For the text-containing cell, return its midpoint in (X, Y) coordinate format. 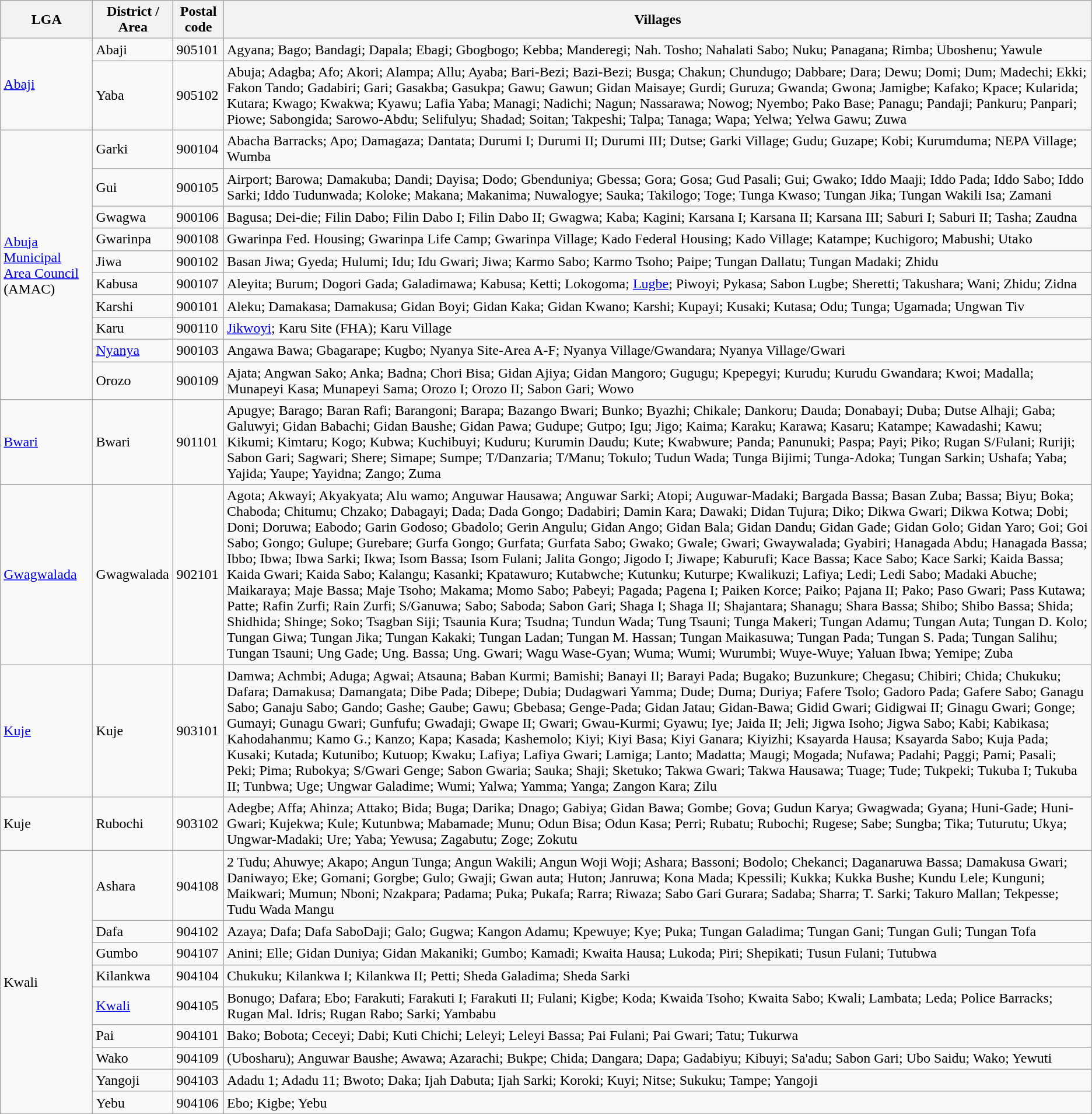
Rubochi (133, 824)
Yaba (133, 96)
904104 (198, 976)
Karu (133, 328)
Nyanya (133, 350)
Dafa (133, 931)
902101 (198, 575)
900110 (198, 328)
900104 (198, 149)
Gui (133, 187)
Pai (133, 1036)
904106 (198, 1102)
900106 (198, 217)
Ashara (133, 886)
District / Area (133, 20)
Bako; Bobota; Ceceyi; Dabi; Kuti Chichi; Leleyi; Leleyi Bassa; Pai Fulani; Pai Gwari; Tatu; Tukurwa (658, 1036)
904103 (198, 1080)
Jiwa (133, 261)
Jikwoyi; Karu Site (FHA); Karu Village (658, 328)
Chukuku; Kilankwa I; Kilankwa II; Petti; Sheda Galadima; Sheda Sarki (658, 976)
900108 (198, 239)
Kabusa (133, 284)
900109 (198, 380)
(Ubosharu); Anguwar Baushe; Awawa; Azarachi; Bukpe; Chida; Dangara; Dapa; Gadabiyu; Kibuyi; Sa'adu; Sabon Gari; Ubo Saidu; Wako; Yewuti (658, 1058)
903102 (198, 824)
904105 (198, 1006)
904102 (198, 931)
Orozo (133, 380)
Karshi (133, 306)
Gumbo (133, 954)
Yangoji (133, 1080)
Yebu (133, 1102)
Villages (658, 20)
901101 (198, 442)
Basan Jiwa; Gyeda; Hulumi; Idu; Idu Gwari; Jiwa; Karmo Sabo; Karmo Tsoho; Paipe; Tungan Dallatu; Tungan Madaki; Zhidu (658, 261)
903101 (198, 731)
Aleyita; Burum; Dogori Gada; Galadimawa; Kabusa; Ketti; Lokogoma; Lugbe; Piwoyi; Pykasa; Sabon Lugbe; Sheretti; Takushara; Wani; Zhidu; Zidna (658, 284)
900101 (198, 306)
Agyana; Bago; Bandagi; Dapala; Ebagi; Gbogbogo; Kebba; Manderegi; Nah. Tosho; Nahalati Sabo; Nuku; Panagana; Rimba; Uboshenu; Yawule (658, 50)
900107 (198, 284)
904109 (198, 1058)
Angawa Bawa; Gbagarape; Kugbo; Nyanya Site-Area A-F; Nyanya Village/Gwandara; Nyanya Village/Gwari (658, 350)
905102 (198, 96)
Gwarinpa (133, 239)
Gwagwa (133, 217)
Gwarinpa Fed. Housing; Gwarinpa Life Camp; Gwarinpa Village; Kado Federal Housing; Kado Village; Katampe; Kuchigoro; Mabushi; Utako (658, 239)
Wako (133, 1058)
900102 (198, 261)
Abacha Barracks; Apo; Damagaza; Dantata; Durumi I; Durumi II; Durumi III; Dutse; Garki Village; Gudu; Guzape; Kobi; Kurumduma; NEPA Village; Wumba (658, 149)
900103 (198, 350)
Aleku; Damakasa; Damakusa; Gidan Boyi; Gidan Kaka; Gidan Kwano; Karshi; Kupayi; Kusaki; Kutasa; Odu; Tunga; Ugamada; Ungwan Tiv (658, 306)
904107 (198, 954)
900105 (198, 187)
Anini; Elle; Gidan Duniya; Gidan Makaniki; Gumbo; Kamadi; Kwaita Hausa; Lukoda; Piri; Shepikati; Tusun Fulani; Tutubwa (658, 954)
Azaya; Dafa; Dafa SaboDaji; Galo; Gugwa; Kangon Adamu; Kpewuye; Kye; Puka; Tungan Galadima; Tungan Gani; Tungan Guli; Tungan Tofa (658, 931)
Garki (133, 149)
Abuja Municipal Area Council (AMAC) (47, 265)
905101 (198, 50)
Postal code (198, 20)
Adadu 1; Adadu 11; Bwoto; Daka; Ijah Dabuta; Ijah Sarki; Koroki; Kuyi; Nitse; Sukuku; Tampe; Yangoji (658, 1080)
904101 (198, 1036)
LGA (47, 20)
904108 (198, 886)
Ebo; Kigbe; Yebu (658, 1102)
Kilankwa (133, 976)
